Pinpoint the cell where the given text exists, returning its (x, y) midpoint coordinate. 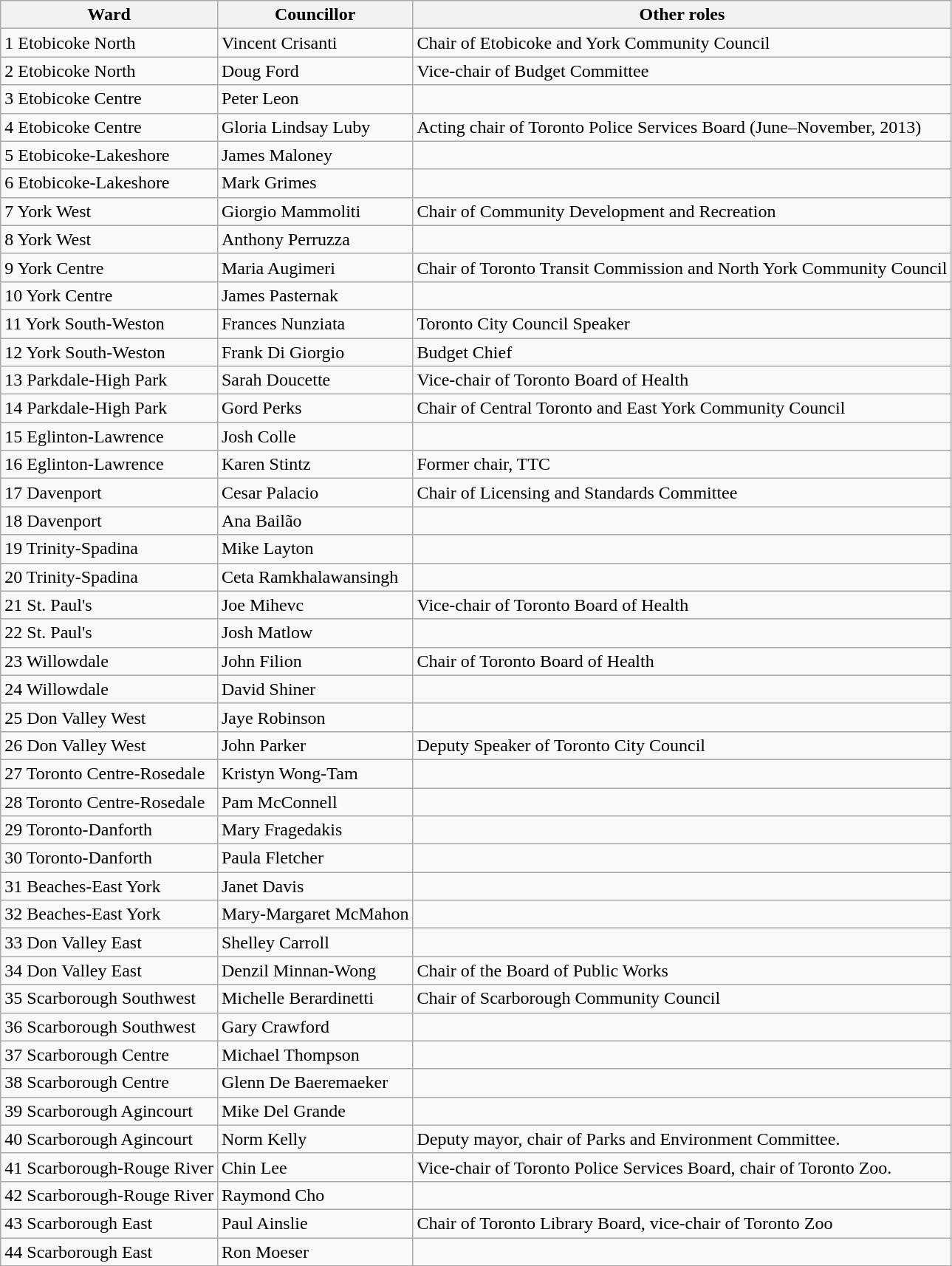
33 Don Valley East (109, 942)
Former chair, TTC (682, 465)
John Parker (315, 745)
Gary Crawford (315, 1027)
Mary Fragedakis (315, 830)
Norm Kelly (315, 1139)
21 St. Paul's (109, 605)
16 Eglinton-Lawrence (109, 465)
Ceta Ramkhalawansingh (315, 577)
8 York West (109, 239)
44 Scarborough East (109, 1252)
Anthony Perruzza (315, 239)
40 Scarborough Agincourt (109, 1139)
Giorgio Mammoliti (315, 211)
39 Scarborough Agincourt (109, 1111)
15 Eglinton-Lawrence (109, 437)
4 Etobicoke Centre (109, 127)
Denzil Minnan-Wong (315, 971)
19 Trinity-Spadina (109, 549)
6 Etobicoke-Lakeshore (109, 183)
James Maloney (315, 155)
9 York Centre (109, 267)
James Pasternak (315, 295)
27 Toronto Centre-Rosedale (109, 773)
Mark Grimes (315, 183)
Gloria Lindsay Luby (315, 127)
Budget Chief (682, 352)
Councillor (315, 15)
Chair of Scarborough Community Council (682, 999)
Chair of Toronto Library Board, vice-chair of Toronto Zoo (682, 1223)
20 Trinity-Spadina (109, 577)
Chin Lee (315, 1167)
Chair of Toronto Board of Health (682, 661)
41 Scarborough-Rouge River (109, 1167)
11 York South-Weston (109, 324)
Paul Ainslie (315, 1223)
38 Scarborough Centre (109, 1083)
Doug Ford (315, 71)
Mary-Margaret McMahon (315, 914)
Vice-chair of Toronto Police Services Board, chair of Toronto Zoo. (682, 1167)
Other roles (682, 15)
Chair of the Board of Public Works (682, 971)
Raymond Cho (315, 1195)
18 Davenport (109, 521)
28 Toronto Centre-Rosedale (109, 801)
Chair of Central Toronto and East York Community Council (682, 408)
12 York South-Weston (109, 352)
Maria Augimeri (315, 267)
35 Scarborough Southwest (109, 999)
Vice-chair of Budget Committee (682, 71)
Chair of Toronto Transit Commission and North York Community Council (682, 267)
David Shiner (315, 689)
Chair of Licensing and Standards Committee (682, 493)
Shelley Carroll (315, 942)
Frank Di Giorgio (315, 352)
Frances Nunziata (315, 324)
Acting chair of Toronto Police Services Board (June–November, 2013) (682, 127)
23 Willowdale (109, 661)
Janet Davis (315, 886)
Peter Leon (315, 99)
42 Scarborough-Rouge River (109, 1195)
Mike Layton (315, 549)
Mike Del Grande (315, 1111)
37 Scarborough Centre (109, 1055)
Jaye Robinson (315, 717)
Gord Perks (315, 408)
14 Parkdale-High Park (109, 408)
Michelle Berardinetti (315, 999)
31 Beaches-East York (109, 886)
Paula Fletcher (315, 858)
Joe Mihevc (315, 605)
Chair of Etobicoke and York Community Council (682, 43)
26 Don Valley West (109, 745)
13 Parkdale-High Park (109, 380)
22 St. Paul's (109, 633)
36 Scarborough Southwest (109, 1027)
30 Toronto-Danforth (109, 858)
1 Etobicoke North (109, 43)
Toronto City Council Speaker (682, 324)
24 Willowdale (109, 689)
Deputy Speaker of Toronto City Council (682, 745)
5 Etobicoke-Lakeshore (109, 155)
3 Etobicoke Centre (109, 99)
43 Scarborough East (109, 1223)
Chair of Community Development and Recreation (682, 211)
17 Davenport (109, 493)
Karen Stintz (315, 465)
Josh Colle (315, 437)
32 Beaches-East York (109, 914)
Ron Moeser (315, 1252)
Kristyn Wong-Tam (315, 773)
Ward (109, 15)
2 Etobicoke North (109, 71)
Michael Thompson (315, 1055)
Vincent Crisanti (315, 43)
25 Don Valley West (109, 717)
John Filion (315, 661)
10 York Centre (109, 295)
Ana Bailão (315, 521)
Cesar Palacio (315, 493)
Sarah Doucette (315, 380)
34 Don Valley East (109, 971)
Glenn De Baeremaeker (315, 1083)
29 Toronto-Danforth (109, 830)
Josh Matlow (315, 633)
7 York West (109, 211)
Pam McConnell (315, 801)
Deputy mayor, chair of Parks and Environment Committee. (682, 1139)
